Provide the [x, y] coordinate of the cell's center where the given text is located.  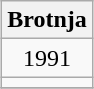
1991 [48, 58]
Brotnja [48, 20]
